Find where the given text appears and provide that cell's center as [x, y] coordinate. 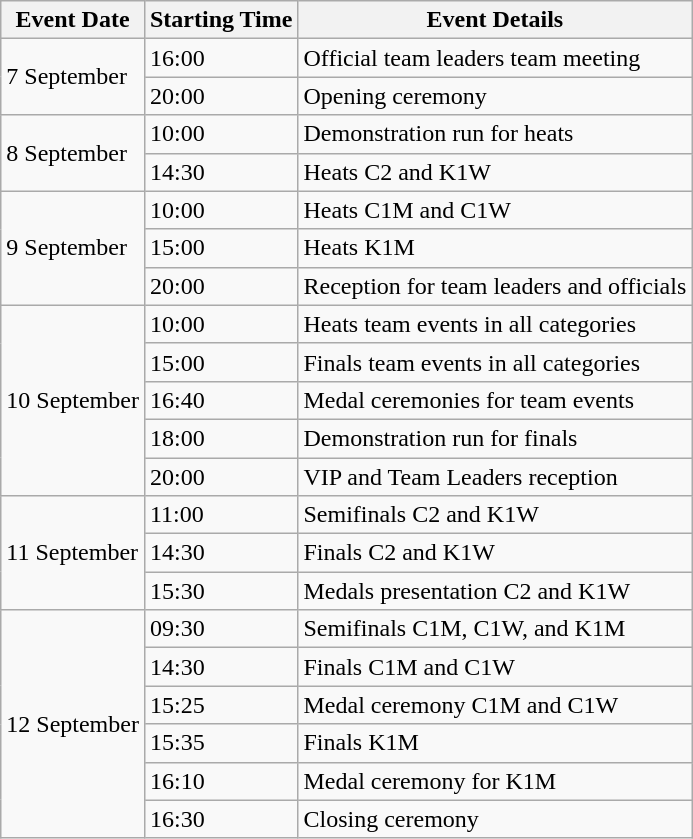
15:25 [221, 705]
Heats C1M and C1W [495, 210]
18:00 [221, 438]
15:30 [221, 591]
Event Date [73, 20]
Medal ceremony for K1M [495, 781]
VIP and Team Leaders reception [495, 477]
Demonstration run for finals [495, 438]
Closing ceremony [495, 819]
16:30 [221, 819]
09:30 [221, 629]
11:00 [221, 515]
Opening ceremony [495, 96]
Reception for team leaders and officials [495, 286]
Finals C1M and C1W [495, 667]
Finals team events in all categories [495, 362]
16:10 [221, 781]
10 September [73, 400]
7 September [73, 77]
Heats team events in all categories [495, 324]
Medals presentation C2 and K1W [495, 591]
Medal ceremony C1M and C1W [495, 705]
Starting Time [221, 20]
Official team leaders team meeting [495, 58]
Heats C2 and K1W [495, 172]
Heats K1M [495, 248]
8 September [73, 153]
16:40 [221, 400]
Finals K1M [495, 743]
Semifinals C1M, C1W, and K1M [495, 629]
9 September [73, 248]
Demonstration run for heats [495, 134]
Event Details [495, 20]
16:00 [221, 58]
Finals C2 and K1W [495, 553]
12 September [73, 724]
Semifinals C2 and K1W [495, 515]
Medal ceremonies for team events [495, 400]
11 September [73, 553]
15:35 [221, 743]
